Find where the given text appears and provide that cell's center as [X, Y] coordinate. 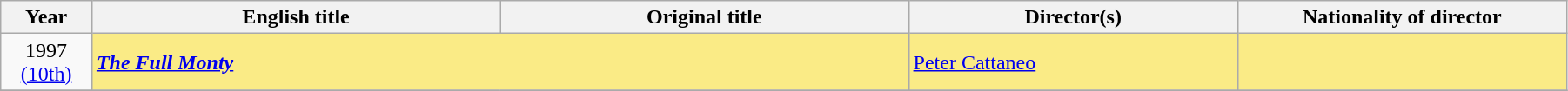
Peter Cattaneo [1073, 62]
English title [296, 17]
The Full Monty [499, 62]
Year [47, 17]
Original title [705, 17]
Nationality of director [1402, 17]
1997(10th) [47, 62]
Director(s) [1073, 17]
